Locate the cell with the specified text and output its (X, Y) center coordinate. 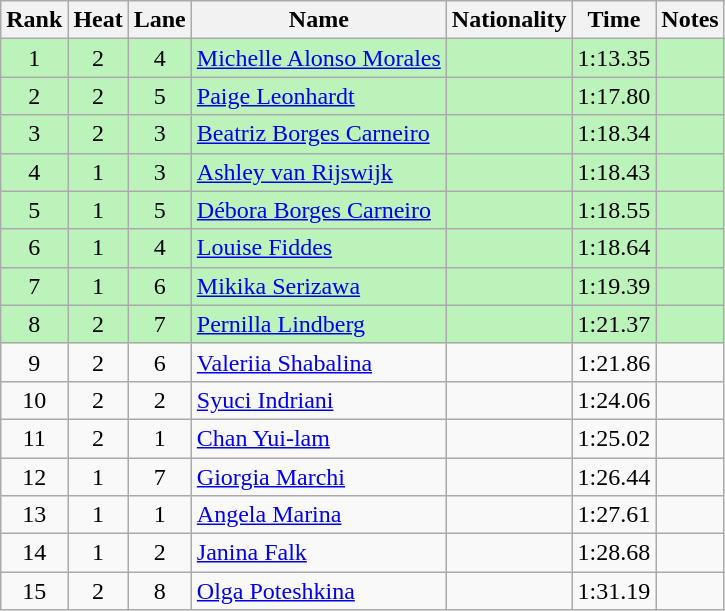
Lane (160, 20)
1:21.86 (614, 362)
1:27.61 (614, 515)
Mikika Serizawa (318, 286)
1:18.55 (614, 210)
Michelle Alonso Morales (318, 58)
Débora Borges Carneiro (318, 210)
1:18.34 (614, 134)
1:17.80 (614, 96)
1:31.19 (614, 591)
Chan Yui-lam (318, 438)
Beatriz Borges Carneiro (318, 134)
1:18.43 (614, 172)
11 (34, 438)
Janina Falk (318, 553)
Notes (690, 20)
Heat (98, 20)
Syuci Indriani (318, 400)
Giorgia Marchi (318, 477)
Name (318, 20)
Paige Leonhardt (318, 96)
15 (34, 591)
10 (34, 400)
1:26.44 (614, 477)
Time (614, 20)
9 (34, 362)
1:13.35 (614, 58)
1:18.64 (614, 248)
Pernilla Lindberg (318, 324)
Olga Poteshkina (318, 591)
Valeriia Shabalina (318, 362)
1:21.37 (614, 324)
12 (34, 477)
Nationality (509, 20)
Rank (34, 20)
Ashley van Rijswijk (318, 172)
14 (34, 553)
13 (34, 515)
Louise Fiddes (318, 248)
1:25.02 (614, 438)
1:24.06 (614, 400)
Angela Marina (318, 515)
1:19.39 (614, 286)
1:28.68 (614, 553)
